Return the (x, y) coordinate for the center point of the cell that contains the specified text.  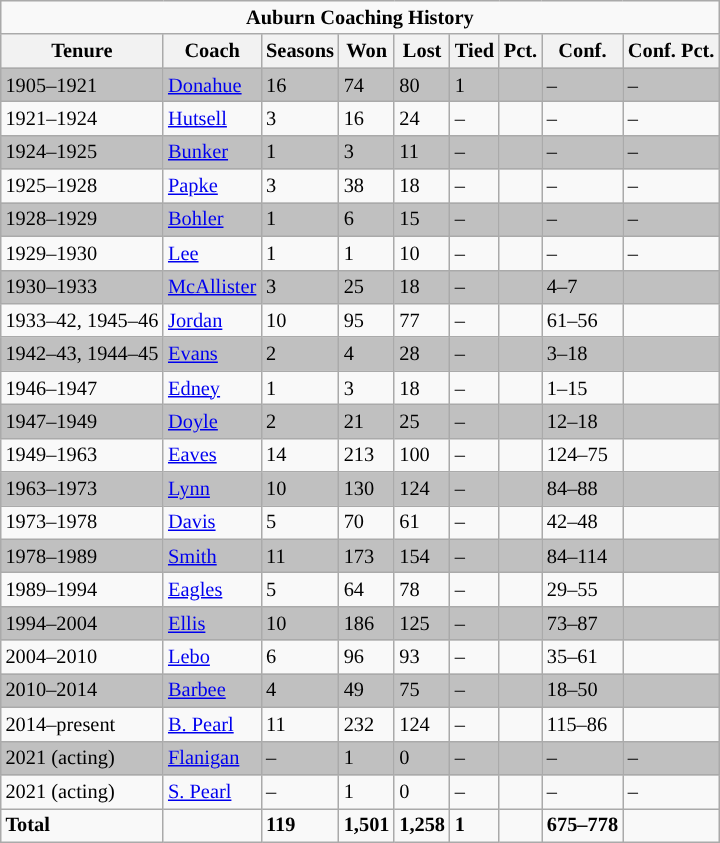
Davis (212, 523)
1930–1933 (82, 287)
Edney (212, 388)
Seasons (300, 51)
42–48 (582, 523)
Pct. (520, 51)
Eagles (212, 590)
1963–1973 (82, 489)
115–86 (582, 725)
Lost (422, 51)
12–18 (582, 422)
Donahue (212, 85)
Lynn (212, 489)
1–15 (582, 388)
1973–1978 (82, 523)
S. Pearl (212, 792)
3–18 (582, 354)
64 (367, 590)
93 (422, 657)
18–50 (582, 691)
213 (367, 455)
2014–present (82, 725)
1994–2004 (82, 624)
2004–2010 (82, 657)
15 (422, 220)
1921–1924 (82, 119)
96 (367, 657)
1905–1921 (82, 85)
1,501 (367, 825)
1925–1928 (82, 186)
61–56 (582, 321)
Lebo (212, 657)
Bunker (212, 152)
Conf. Pct. (671, 51)
Ellis (212, 624)
84–114 (582, 556)
154 (422, 556)
24 (422, 119)
Barbee (212, 691)
Coach (212, 51)
1949–1963 (82, 455)
2010–2014 (82, 691)
29–55 (582, 590)
1947–1949 (82, 422)
Hutsell (212, 119)
Lee (212, 253)
119 (300, 825)
130 (367, 489)
Won (367, 51)
Total (82, 825)
78 (422, 590)
1924–1925 (82, 152)
Flanigan (212, 758)
1928–1929 (82, 220)
Evans (212, 354)
77 (422, 321)
Jordan (212, 321)
35–61 (582, 657)
38 (367, 186)
Doyle (212, 422)
49 (367, 691)
14 (300, 455)
Conf. (582, 51)
1989–1994 (82, 590)
1942–43, 1944–45 (82, 354)
Eaves (212, 455)
1933–42, 1945–46 (82, 321)
McAllister (212, 287)
73–87 (582, 624)
61 (422, 523)
28 (422, 354)
21 (367, 422)
Bohler (212, 220)
B. Pearl (212, 725)
74 (367, 85)
1929–1930 (82, 253)
100 (422, 455)
Tied (474, 51)
675–778 (582, 825)
232 (367, 725)
75 (422, 691)
4–7 (582, 287)
1946–1947 (82, 388)
Tenure (82, 51)
84–88 (582, 489)
80 (422, 85)
125 (422, 624)
173 (367, 556)
Auburn Coaching History (360, 18)
124–75 (582, 455)
70 (367, 523)
1,258 (422, 825)
Papke (212, 186)
Smith (212, 556)
186 (367, 624)
95 (367, 321)
1978–1989 (82, 556)
